Extract the [X, Y] coordinate from the center of the cell holding the provided text.  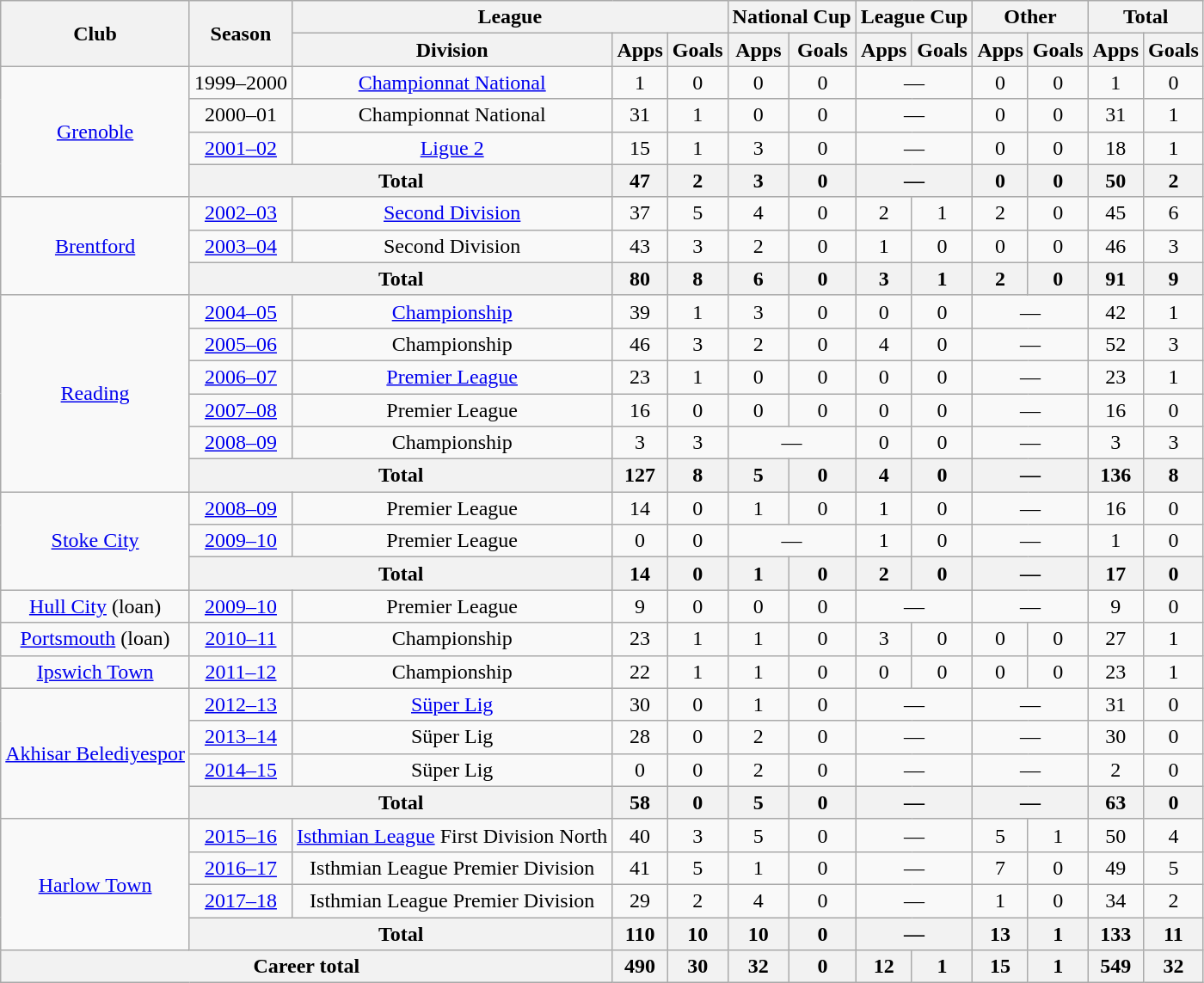
63 [1115, 802]
Season [241, 34]
Grenoble [95, 132]
136 [1115, 476]
Akhisar Belediyespor [95, 753]
18 [1115, 148]
2002–03 [241, 213]
2005–06 [241, 344]
28 [640, 737]
549 [1115, 967]
7 [1000, 868]
27 [1115, 639]
2013–14 [241, 737]
2001–02 [241, 148]
39 [640, 311]
2016–17 [241, 868]
17 [1115, 574]
29 [640, 900]
40 [640, 835]
43 [640, 246]
Harlow Town [95, 884]
2012–13 [241, 704]
2010–11 [241, 639]
2014–15 [241, 770]
11 [1174, 933]
45 [1115, 213]
1999–2000 [241, 83]
Isthmian League First Division North [451, 835]
Brentford [95, 246]
2011–12 [241, 672]
2004–05 [241, 311]
National Cup [791, 17]
Other [1030, 17]
2007–08 [241, 410]
2015–16 [241, 835]
Ipswich Town [95, 672]
58 [640, 802]
Portsmouth (loan) [95, 639]
League [509, 17]
2017–18 [241, 900]
110 [640, 933]
47 [640, 181]
2003–04 [241, 246]
12 [884, 967]
Club [95, 34]
41 [640, 868]
80 [640, 279]
13 [1000, 933]
League Cup [914, 17]
Ligue 2 [451, 148]
Stoke City [95, 541]
490 [640, 967]
Division [451, 50]
91 [1115, 279]
2000–01 [241, 115]
37 [640, 213]
127 [640, 476]
42 [1115, 311]
52 [1115, 344]
Hull City (loan) [95, 606]
2006–07 [241, 377]
49 [1115, 868]
133 [1115, 933]
34 [1115, 900]
Career total [306, 967]
Reading [95, 393]
22 [640, 672]
